Detect which cell encompasses the target text, then output its (x, y) center coordinate. 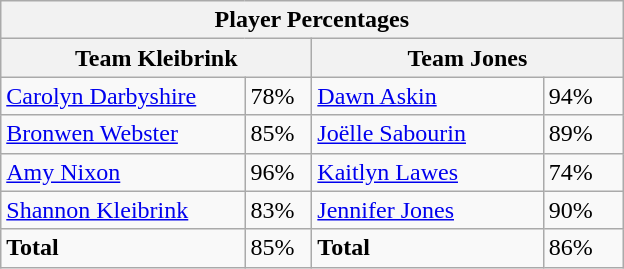
83% (278, 210)
74% (583, 172)
Amy Nixon (123, 172)
90% (583, 210)
89% (583, 134)
Team Kleibrink (156, 58)
Player Percentages (312, 20)
Dawn Askin (428, 96)
Shannon Kleibrink (123, 210)
Kaitlyn Lawes (428, 172)
Jennifer Jones (428, 210)
Carolyn Darbyshire (123, 96)
Team Jones (468, 58)
78% (278, 96)
94% (583, 96)
Joëlle Sabourin (428, 134)
86% (583, 248)
Bronwen Webster (123, 134)
96% (278, 172)
